Extract the (x, y) coordinate from the center of the cell holding the provided text.  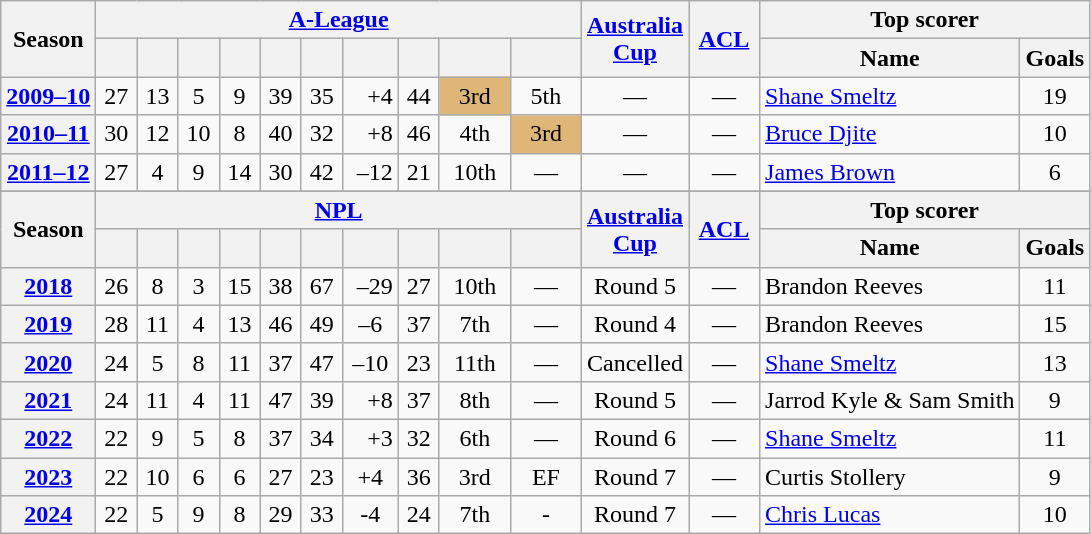
–12 (370, 172)
35 (322, 96)
2010–11 (48, 134)
2023 (48, 477)
James Brown (890, 172)
2021 (48, 400)
4th (474, 134)
Curtis Stollery (890, 477)
33 (322, 515)
29 (280, 515)
- (546, 515)
Bruce Djite (890, 134)
12 (158, 134)
Round 4 (634, 324)
42 (322, 172)
Jarrod Kyle & Sam Smith (890, 400)
21 (418, 172)
38 (280, 286)
28 (116, 324)
+3 (370, 438)
40 (280, 134)
Round 6 (634, 438)
2018 (48, 286)
26 (116, 286)
6th (474, 438)
NPL (339, 210)
34 (322, 438)
8th (474, 400)
49 (322, 324)
–29 (370, 286)
19 (1055, 96)
67 (322, 286)
11th (474, 362)
36 (418, 477)
Chris Lucas (890, 515)
–10 (370, 362)
-4 (370, 515)
2019 (48, 324)
2011–12 (48, 172)
2009–10 (48, 96)
44 (418, 96)
3 (198, 286)
2024 (48, 515)
2020 (48, 362)
A-League (339, 20)
EF (546, 477)
–6 (370, 324)
14 (240, 172)
2022 (48, 438)
Cancelled (634, 362)
5th (546, 96)
